Return [X, Y] of the center of cell containing provided text 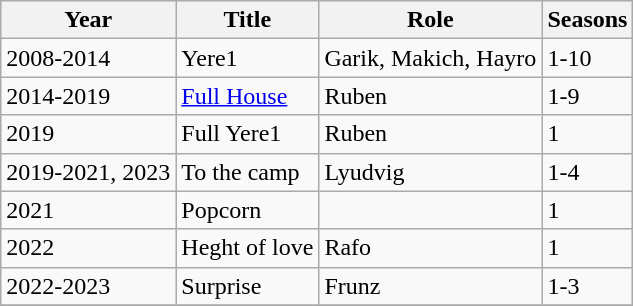
2019 [88, 134]
To the camp [248, 172]
Role [430, 20]
Seasons [588, 20]
Full House [248, 96]
2008-2014 [88, 58]
Lyudvig [430, 172]
1-4 [588, 172]
Rafo [430, 248]
2022 [88, 248]
1-3 [588, 286]
Heght of love [248, 248]
Garik, Makich, Hayro [430, 58]
1-9 [588, 96]
2022-2023 [88, 286]
Title [248, 20]
2021 [88, 210]
2019-2021, 2023 [88, 172]
1-10 [588, 58]
Popcorn [248, 210]
Yere1 [248, 58]
Full Yere1 [248, 134]
Year [88, 20]
Surprise [248, 286]
Frunz [430, 286]
2014-2019 [88, 96]
